Return the (x, y) coordinate for the center point of the cell that contains the specified text.  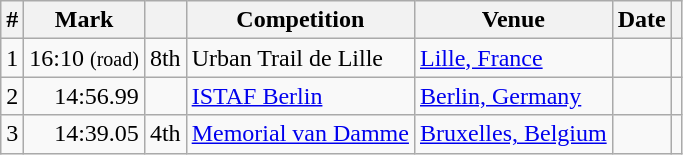
Date (642, 20)
2 (12, 96)
3 (12, 134)
8th (165, 58)
Bruxelles, Belgium (513, 134)
Memorial van Damme (300, 134)
Venue (513, 20)
4th (165, 134)
Lille, France (513, 58)
14:39.05 (84, 134)
Competition (300, 20)
ISTAF Berlin (300, 96)
# (12, 20)
14:56.99 (84, 96)
1 (12, 58)
Urban Trail de Lille (300, 58)
Berlin, Germany (513, 96)
16:10 (road) (84, 58)
Mark (84, 20)
